Return (x, y) of the center of cell containing provided text 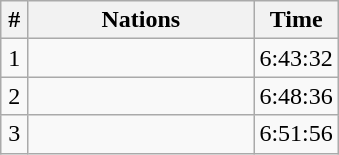
2 (14, 96)
Nations (141, 20)
6:43:32 (296, 58)
6:51:56 (296, 134)
6:48:36 (296, 96)
Time (296, 20)
# (14, 20)
3 (14, 134)
1 (14, 58)
